From the cell containing the given text, extract its center point as (X, Y) coordinate. 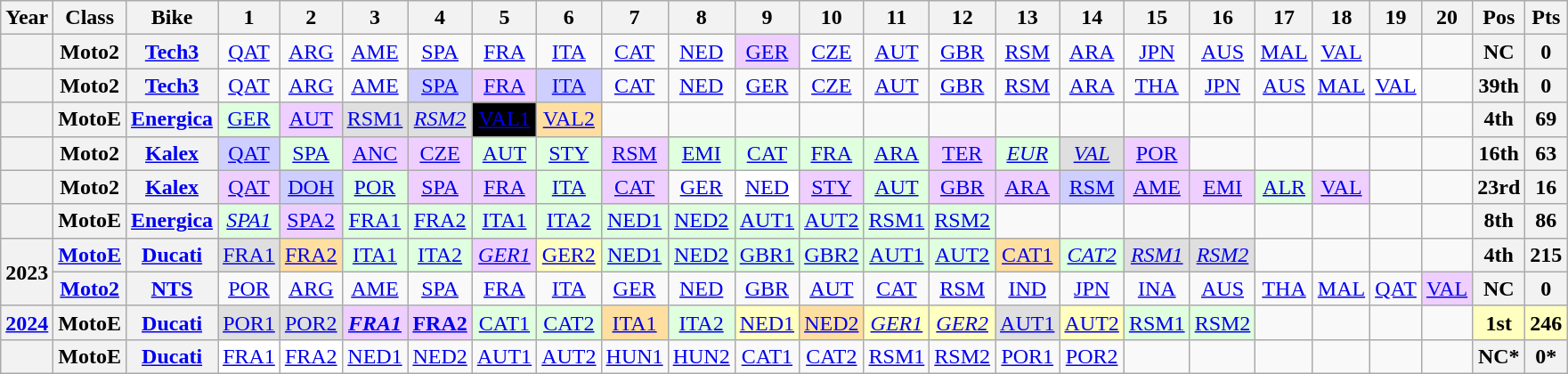
7 (634, 18)
GBR1 (767, 255)
1st (1499, 322)
2024 (27, 322)
GBR2 (832, 255)
9 (767, 18)
11 (897, 18)
8 (702, 18)
ANC (375, 153)
17 (1284, 18)
12 (963, 18)
EUR (1028, 153)
15 (1157, 18)
23rd (1499, 187)
ALR (1284, 187)
IND (1028, 289)
VAL1 (504, 119)
NC* (1499, 356)
2 (311, 18)
14 (1092, 18)
TER (963, 153)
39th (1499, 85)
INA (1157, 289)
20 (1446, 18)
8th (1499, 221)
HUN1 (634, 356)
6 (569, 18)
Bike (173, 18)
63 (1546, 153)
1 (249, 18)
VAL2 (569, 119)
18 (1341, 18)
13 (1028, 18)
10 (832, 18)
215 (1546, 255)
4 (440, 18)
86 (1546, 221)
SPA1 (249, 221)
NTS (173, 289)
69 (1546, 119)
HUN2 (702, 356)
5 (504, 18)
19 (1396, 18)
Class (90, 18)
Pos (1499, 18)
2023 (27, 272)
16th (1499, 153)
3 (375, 18)
246 (1546, 322)
0* (1546, 356)
DOH (311, 187)
Year (27, 18)
SPA2 (311, 221)
Pts (1546, 18)
